Output the [x, y] coordinate of the center of the cell containing the given text.  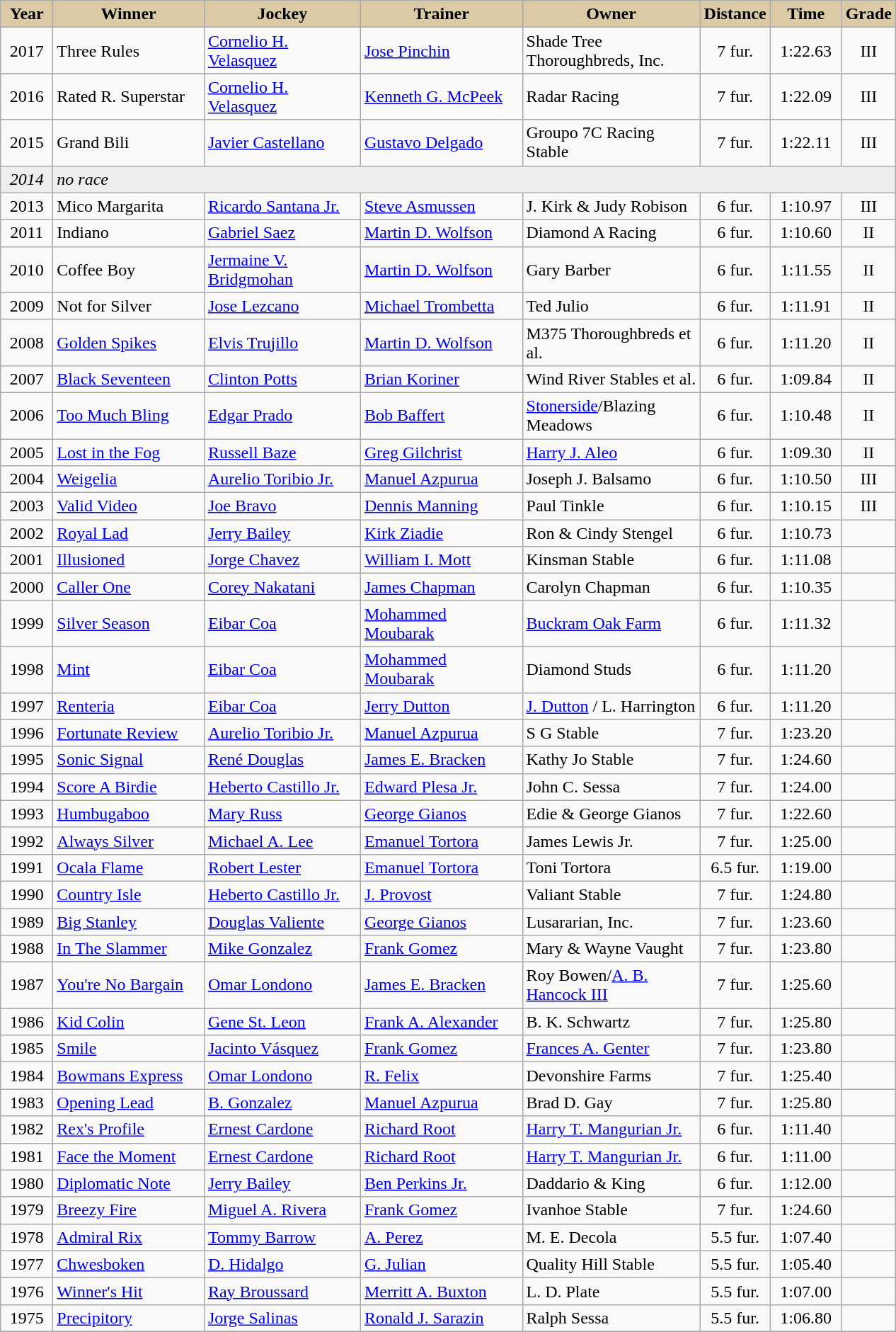
Rated R. Superstar [129, 96]
1981 [27, 1156]
1:23.20 [805, 733]
Miguel A. Rivera [282, 1210]
2013 [27, 206]
1980 [27, 1183]
Precipitory [129, 1318]
1:07.00 [805, 1291]
Valiant Stable [611, 894]
B. K. Schwartz [611, 1022]
Jose Pinchin [442, 51]
Mike Gonzalez [282, 949]
Ray Broussard [282, 1291]
Radar Racing [611, 96]
Corey Nakatani [282, 587]
1984 [27, 1076]
René Douglas [282, 760]
1:11.08 [805, 560]
Kinsman Stable [611, 560]
Jerry Dutton [442, 706]
2004 [27, 479]
Mary & Wayne Vaught [611, 949]
Harry J. Aleo [611, 452]
2017 [27, 51]
J. Dutton / L. Harrington [611, 706]
1:22.11 [805, 143]
no race [474, 179]
S G Stable [611, 733]
Groupo 7C Racing Stable [611, 143]
A. Perez [442, 1237]
Edward Plesa Jr. [442, 787]
Devonshire Farms [611, 1076]
Mint [129, 670]
1997 [27, 706]
1:22.63 [805, 51]
1:10.48 [805, 415]
Joe Bravo [282, 506]
2001 [27, 560]
Stonerside/Blazing Meadows [611, 415]
Greg Gilchrist [442, 452]
Mary Russ [282, 814]
Toni Tortora [611, 867]
1:24.00 [805, 787]
2000 [27, 587]
Face the Moment [129, 1156]
Grade [868, 14]
Renteria [129, 706]
1:09.84 [805, 379]
Lusararian, Inc. [611, 921]
Mico Margarita [129, 206]
Year [27, 14]
1982 [27, 1129]
1983 [27, 1103]
Kirk Ziadie [442, 533]
Ivanhoe Stable [611, 1210]
Quality Hill Stable [611, 1264]
1995 [27, 760]
1:05.40 [805, 1264]
Ronald J. Sarazin [442, 1318]
Opening Lead [129, 1103]
Gary Barber [611, 269]
Valid Video [129, 506]
1:11.40 [805, 1129]
Frances A. Genter [611, 1049]
1:25.40 [805, 1076]
Sonic Signal [129, 760]
Ben Perkins Jr. [442, 1183]
1:10.73 [805, 533]
Score A Birdie [129, 787]
2008 [27, 343]
Caller One [129, 587]
1998 [27, 670]
Admiral Rix [129, 1237]
Edgar Prado [282, 415]
Humbugaboo [129, 814]
D. Hidalgo [282, 1264]
Robert Lester [282, 867]
1:11.00 [805, 1156]
1:11.91 [805, 306]
Ralph Sessa [611, 1318]
1:25.60 [805, 986]
Jermaine V. Bridgmohan [282, 269]
2007 [27, 379]
Jorge Salinas [282, 1318]
William I. Mott [442, 560]
1:10.60 [805, 233]
Ted Julio [611, 306]
Lost in the Fog [129, 452]
Winner [129, 14]
In The Slammer [129, 949]
2014 [27, 179]
Kathy Jo Stable [611, 760]
1989 [27, 921]
Brad D. Gay [611, 1103]
1985 [27, 1049]
1:10.15 [805, 506]
Royal Lad [129, 533]
Wind River Stables et al. [611, 379]
R. Felix [442, 1076]
Buckram Oak Farm [611, 623]
Russell Baze [282, 452]
Roy Bowen/A. B. Hancock III [611, 986]
1:22.09 [805, 96]
Bowmans Express [129, 1076]
James Lewis Jr. [611, 841]
1:07.40 [805, 1237]
1987 [27, 986]
Jorge Chavez [282, 560]
Michael Trombetta [442, 306]
1:06.80 [805, 1318]
Joseph J. Balsamo [611, 479]
Three Rules [129, 51]
Ocala Flame [129, 867]
1993 [27, 814]
1:12.00 [805, 1183]
Paul Tinkle [611, 506]
2003 [27, 506]
Michael A. Lee [282, 841]
2009 [27, 306]
Diamond A Racing [611, 233]
1977 [27, 1264]
Chwesboken [129, 1264]
Jose Lezcano [282, 306]
Trainer [442, 14]
Fortunate Review [129, 733]
6.5 fur. [735, 867]
Smile [129, 1049]
Always Silver [129, 841]
Elvis Trujillo [282, 343]
Illusioned [129, 560]
Weigelia [129, 479]
Edie & George Gianos [611, 814]
2002 [27, 533]
Country Isle [129, 894]
Gene St. Leon [282, 1022]
1:19.00 [805, 867]
1988 [27, 949]
1:11.55 [805, 269]
1:24.80 [805, 894]
Owner [611, 14]
Diamond Studs [611, 670]
Bob Baffert [442, 415]
G. Julian [442, 1264]
Distance [735, 14]
Time [805, 14]
1990 [27, 894]
1:10.97 [805, 206]
1992 [27, 841]
Breezy Fire [129, 1210]
Big Stanley [129, 921]
Grand Bili [129, 143]
Not for Silver [129, 306]
Javier Castellano [282, 143]
1979 [27, 1210]
Tommy Barrow [282, 1237]
1:10.50 [805, 479]
1991 [27, 867]
1976 [27, 1291]
Gustavo Delgado [442, 143]
James Chapman [442, 587]
Kenneth G. McPeek [442, 96]
2016 [27, 96]
Indiano [129, 233]
Silver Season [129, 623]
B. Gonzalez [282, 1103]
Golden Spikes [129, 343]
1996 [27, 733]
Jockey [282, 14]
Gabriel Saez [282, 233]
J. Provost [442, 894]
Jacinto Vásquez [282, 1049]
2010 [27, 269]
1994 [27, 787]
2011 [27, 233]
M375 Thoroughbreds et al. [611, 343]
Frank A. Alexander [442, 1022]
Winner's Hit [129, 1291]
2006 [27, 415]
1975 [27, 1318]
You're No Bargain [129, 986]
Merritt A. Buxton [442, 1291]
1:09.30 [805, 452]
1:10.35 [805, 587]
2015 [27, 143]
1978 [27, 1237]
1:25.00 [805, 841]
Douglas Valiente [282, 921]
L. D. Plate [611, 1291]
1:22.60 [805, 814]
John C. Sessa [611, 787]
M. E. Decola [611, 1237]
Daddario & King [611, 1183]
Diplomatic Note [129, 1183]
Carolyn Chapman [611, 587]
1:23.60 [805, 921]
Brian Koriner [442, 379]
Too Much Bling [129, 415]
J. Kirk & Judy Robison [611, 206]
Rex's Profile [129, 1129]
2005 [27, 452]
Ron & Cindy Stengel [611, 533]
Dennis Manning [442, 506]
Kid Colin [129, 1022]
Shade Tree Thoroughbreds, Inc. [611, 51]
Coffee Boy [129, 269]
1999 [27, 623]
Steve Asmussen [442, 206]
1986 [27, 1022]
Ricardo Santana Jr. [282, 206]
Clinton Potts [282, 379]
Black Seventeen [129, 379]
1:11.32 [805, 623]
